Capture the cell that displays the provided text and extract its (x, y) central coordinate. 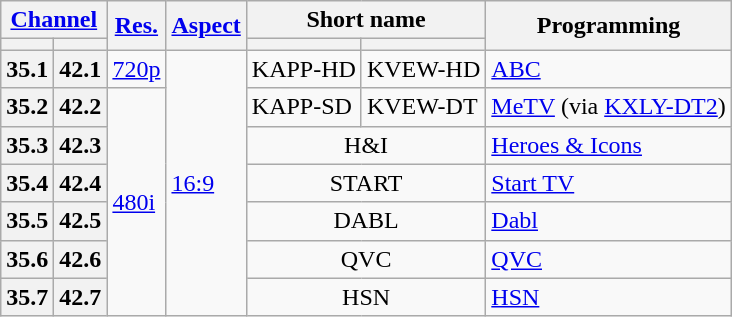
42.2 (80, 107)
35.6 (28, 259)
Res. (136, 26)
42.3 (80, 145)
ABC (609, 69)
16:9 (206, 183)
480i (136, 202)
DABL (366, 221)
42.1 (80, 69)
Aspect (206, 26)
MeTV (via KXLY-DT2) (609, 107)
35.4 (28, 183)
H&I (366, 145)
42.6 (80, 259)
Programming (609, 26)
KAPP-HD (304, 69)
Heroes & Icons (609, 145)
KVEW-DT (423, 107)
START (366, 183)
720p (136, 69)
42.5 (80, 221)
35.2 (28, 107)
42.4 (80, 183)
KAPP-SD (304, 107)
35.1 (28, 69)
35.7 (28, 297)
Channel (54, 20)
42.7 (80, 297)
35.3 (28, 145)
KVEW-HD (423, 69)
35.5 (28, 221)
Short name (366, 20)
Dabl (609, 221)
Start TV (609, 183)
